For the text-containing cell, return its midpoint in [X, Y] coordinate format. 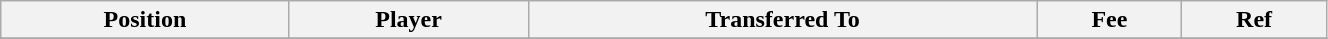
Fee [1110, 20]
Ref [1254, 20]
Position [145, 20]
Transferred To [782, 20]
Player [408, 20]
